Return [x, y] of the center of cell containing provided text 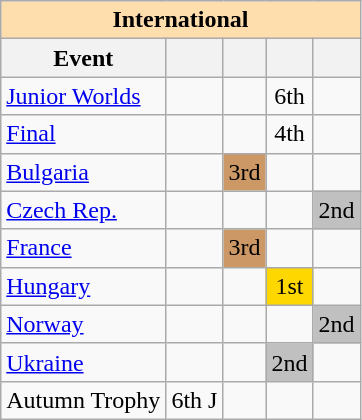
Event [84, 58]
International [180, 20]
6th J [194, 400]
Ukraine [84, 362]
France [84, 248]
Hungary [84, 286]
Autumn Trophy [84, 400]
Norway [84, 324]
6th [290, 96]
Bulgaria [84, 172]
Junior Worlds [84, 96]
1st [290, 286]
Czech Rep. [84, 210]
Final [84, 134]
4th [290, 134]
